For the text-containing cell, return its midpoint in (X, Y) coordinate format. 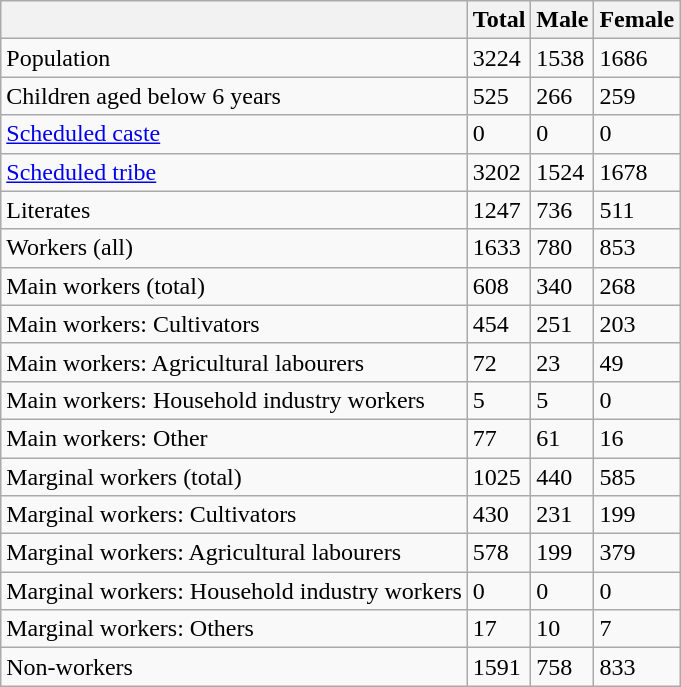
259 (637, 96)
Main workers: Agricultural labourers (234, 362)
3224 (499, 58)
758 (562, 667)
Main workers: Cultivators (234, 324)
17 (499, 629)
Main workers: Household industry workers (234, 400)
Male (562, 20)
3202 (499, 172)
440 (562, 477)
Workers (all) (234, 248)
736 (562, 210)
Scheduled tribe (234, 172)
251 (562, 324)
Marginal workers: Others (234, 629)
511 (637, 210)
23 (562, 362)
1633 (499, 248)
Female (637, 20)
Main workers: Other (234, 438)
Total (499, 20)
77 (499, 438)
340 (562, 286)
1247 (499, 210)
203 (637, 324)
Population (234, 58)
266 (562, 96)
430 (499, 515)
853 (637, 248)
Marginal workers: Cultivators (234, 515)
Marginal workers: Agricultural labourers (234, 553)
1538 (562, 58)
Children aged below 6 years (234, 96)
Literates (234, 210)
1591 (499, 667)
578 (499, 553)
1686 (637, 58)
Marginal workers: Household industry workers (234, 591)
268 (637, 286)
72 (499, 362)
608 (499, 286)
780 (562, 248)
49 (637, 362)
61 (562, 438)
7 (637, 629)
16 (637, 438)
Scheduled caste (234, 134)
Non-workers (234, 667)
454 (499, 324)
1678 (637, 172)
Marginal workers (total) (234, 477)
379 (637, 553)
Main workers (total) (234, 286)
585 (637, 477)
525 (499, 96)
833 (637, 667)
1025 (499, 477)
231 (562, 515)
1524 (562, 172)
10 (562, 629)
